Provide the (x, y) coordinate of the cell's center where the given text is located.  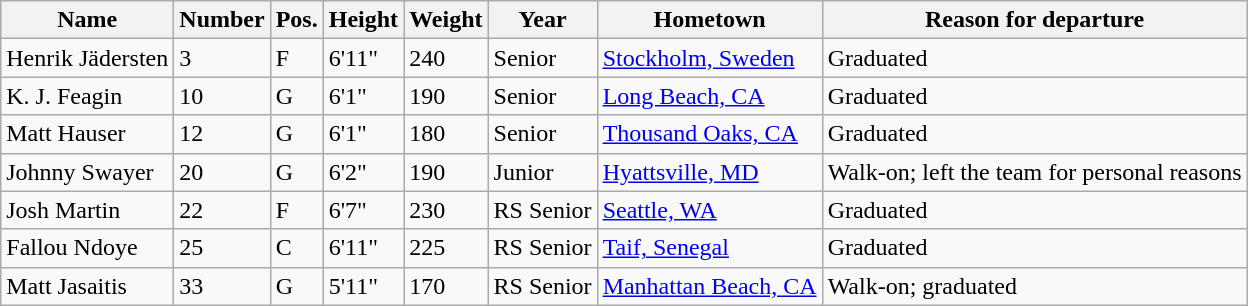
Thousand Oaks, CA (710, 134)
Weight (446, 20)
Matt Jasaitis (88, 286)
K. J. Feagin (88, 96)
Hyattsville, MD (710, 172)
180 (446, 134)
C (296, 248)
Matt Hauser (88, 134)
25 (222, 248)
225 (446, 248)
230 (446, 210)
Long Beach, CA (710, 96)
Walk-on; graduated (1034, 286)
Fallou Ndoye (88, 248)
5'11" (363, 286)
22 (222, 210)
Seattle, WA (710, 210)
Hometown (710, 20)
Manhattan Beach, CA (710, 286)
33 (222, 286)
240 (446, 58)
Johnny Swayer (88, 172)
6'7" (363, 210)
10 (222, 96)
Year (542, 20)
Taif, Senegal (710, 248)
Josh Martin (88, 210)
Stockholm, Sweden (710, 58)
Name (88, 20)
6'2" (363, 172)
Henrik Jädersten (88, 58)
Pos. (296, 20)
Reason for departure (1034, 20)
12 (222, 134)
170 (446, 286)
Height (363, 20)
Junior (542, 172)
3 (222, 58)
20 (222, 172)
Number (222, 20)
Walk-on; left the team for personal reasons (1034, 172)
